Return the [x, y] coordinate for the center point of the cell that contains the specified text.  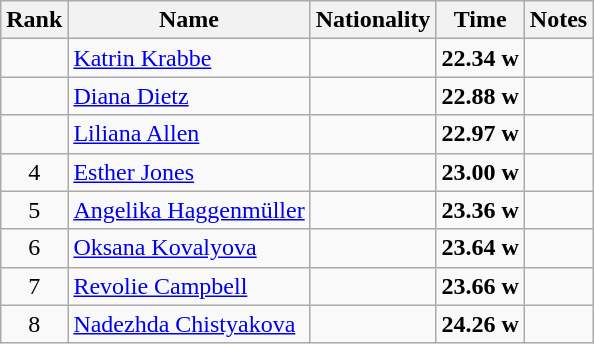
22.97 w [480, 134]
Notes [558, 20]
Nadezhda Chistyakova [189, 324]
4 [34, 172]
22.88 w [480, 96]
Esther Jones [189, 172]
23.00 w [480, 172]
Revolie Campbell [189, 286]
5 [34, 210]
Angelika Haggenmüller [189, 210]
22.34 w [480, 58]
Rank [34, 20]
8 [34, 324]
Nationality [373, 20]
Diana Dietz [189, 96]
24.26 w [480, 324]
Name [189, 20]
Time [480, 20]
23.64 w [480, 248]
Oksana Kovalyova [189, 248]
Liliana Allen [189, 134]
Katrin Krabbe [189, 58]
23.66 w [480, 286]
23.36 w [480, 210]
7 [34, 286]
6 [34, 248]
